Identify which cell holds the provided text, then report its [x, y] central coordinate. 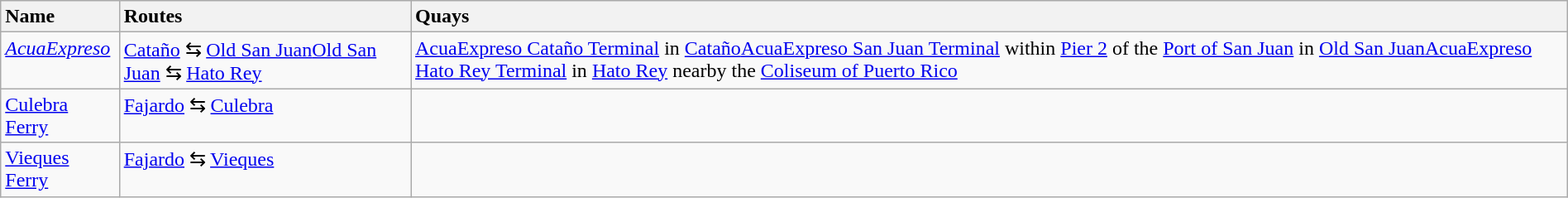
AcuaExpreso [60, 60]
Quays [989, 17]
Cataño ⇆ Old San JuanOld San Juan ⇆ Hato Rey [265, 60]
Fajardo ⇆ Culebra [265, 116]
Name [60, 17]
Fajardo ⇆ Vieques [265, 169]
Vieques Ferry [60, 169]
Routes [265, 17]
Culebra Ferry [60, 116]
